Capture the cell that displays the provided text and extract its (X, Y) central coordinate. 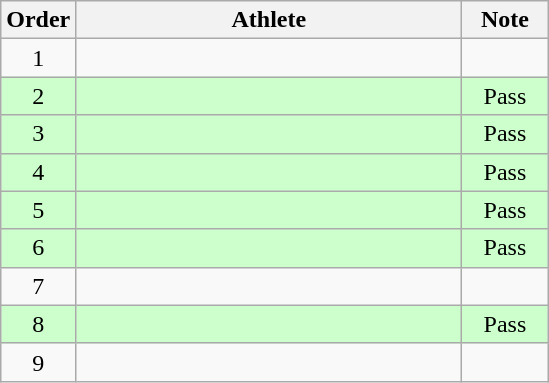
Athlete (269, 20)
9 (38, 362)
2 (38, 96)
Order (38, 20)
5 (38, 210)
4 (38, 172)
3 (38, 134)
6 (38, 248)
Note (505, 20)
7 (38, 286)
8 (38, 324)
1 (38, 58)
